Output the (x, y) coordinate of the center of the cell containing the given text.  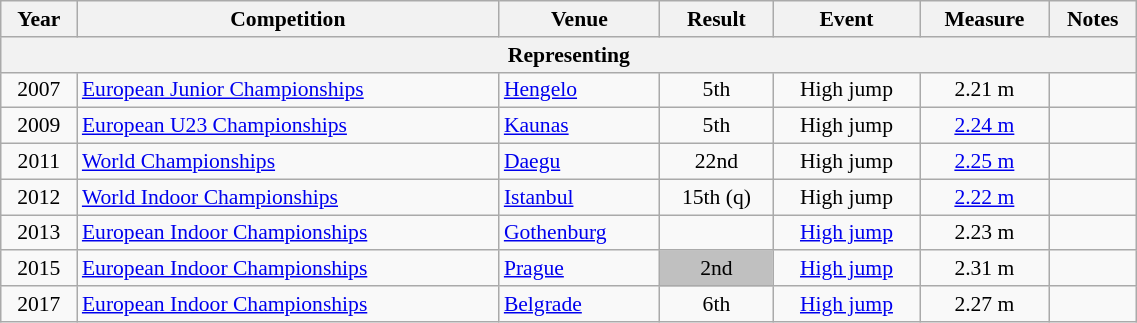
Istanbul (580, 197)
2011 (39, 162)
2.22 m (984, 197)
Representing (569, 55)
World Championships (288, 162)
Kaunas (580, 126)
2.27 m (984, 304)
Notes (1093, 19)
2017 (39, 304)
22nd (716, 162)
Venue (580, 19)
Gothenburg (580, 233)
European Junior Championships (288, 90)
Competition (288, 19)
2.25 m (984, 162)
2007 (39, 90)
Measure (984, 19)
2.21 m (984, 90)
European U23 Championships (288, 126)
Daegu (580, 162)
Belgrade (580, 304)
2.24 m (984, 126)
Hengelo (580, 90)
Result (716, 19)
2015 (39, 269)
2012 (39, 197)
Year (39, 19)
2.31 m (984, 269)
6th (716, 304)
2013 (39, 233)
2009 (39, 126)
Event (846, 19)
World Indoor Championships (288, 197)
15th (q) (716, 197)
2.23 m (984, 233)
Prague (580, 269)
2nd (716, 269)
